From the cell containing the given text, extract its center point as [x, y] coordinate. 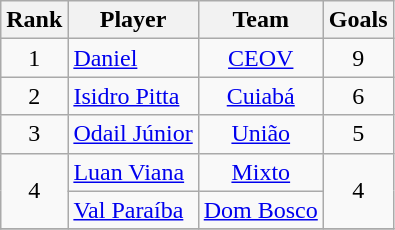
Dom Bosco [260, 210]
União [260, 134]
Daniel [133, 58]
CEOV [260, 58]
Val Paraíba [133, 210]
Goals [358, 20]
Cuiabá [260, 96]
5 [358, 134]
9 [358, 58]
3 [34, 134]
2 [34, 96]
Player [133, 20]
Team [260, 20]
Mixto [260, 172]
Rank [34, 20]
Isidro Pitta [133, 96]
1 [34, 58]
6 [358, 96]
Luan Viana [133, 172]
Odail Júnior [133, 134]
